Capture the cell that displays the provided text and extract its [x, y] central coordinate. 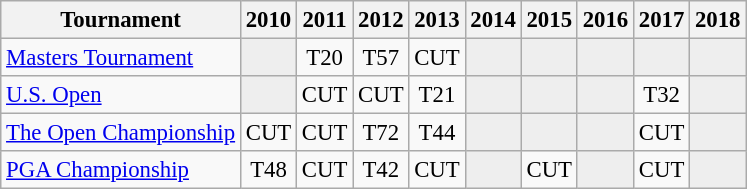
2010 [268, 20]
U.S. Open [121, 95]
2016 [605, 20]
2013 [437, 20]
T32 [661, 95]
2011 [325, 20]
The Open Championship [121, 133]
T72 [381, 133]
T20 [325, 58]
PGA Championship [121, 170]
T57 [381, 58]
2017 [661, 20]
T21 [437, 95]
2012 [381, 20]
T44 [437, 133]
T42 [381, 170]
2015 [549, 20]
Tournament [121, 20]
2018 [718, 20]
Masters Tournament [121, 58]
2014 [493, 20]
T48 [268, 170]
